From the cell containing the given text, extract its center point as (X, Y) coordinate. 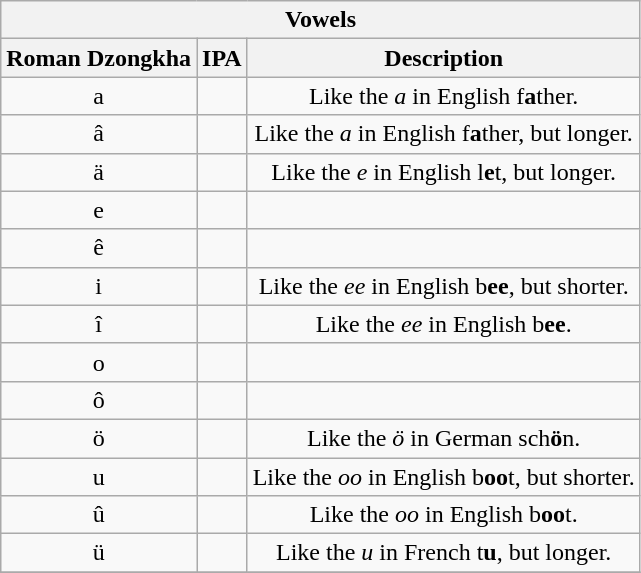
o (99, 362)
Like the e in English let, but longer. (444, 172)
Vowels (320, 20)
e (99, 210)
Like the oo in English boot, but shorter. (444, 477)
ü (99, 553)
ä (99, 172)
Like the ee in English bee. (444, 324)
a (99, 96)
Description (444, 58)
Like the oo in English boot. (444, 515)
Like the a in English father. (444, 96)
Like the a in English father, but longer. (444, 134)
i (99, 286)
Like the ö in German schön. (444, 438)
ö (99, 438)
î (99, 324)
Like the ee in English bee, but shorter. (444, 286)
û (99, 515)
Roman Dzongkha (99, 58)
u (99, 477)
ô (99, 400)
Like the u in French tu, but longer. (444, 553)
IPA (222, 58)
â (99, 134)
ê (99, 248)
